Pinpoint the cell where the given text exists, returning its [x, y] midpoint coordinate. 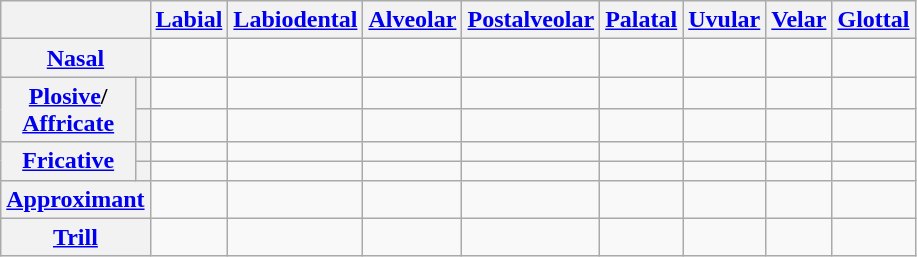
Plosive/Affricate [68, 110]
Nasal [76, 58]
Labial [189, 20]
Labiodental [296, 20]
Palatal [642, 20]
Fricative [68, 161]
Alveolar [412, 20]
Postalveolar [531, 20]
Glottal [874, 20]
Trill [76, 237]
Uvular [724, 20]
Velar [799, 20]
Approximant [76, 199]
